Detect which cell encompasses the target text, then output its [x, y] center coordinate. 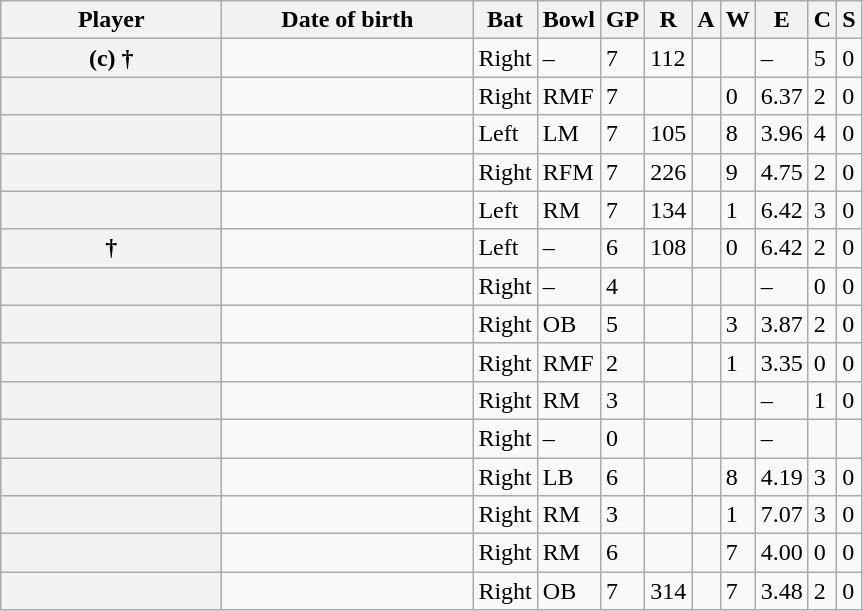
Bowl [568, 20]
9 [738, 172]
GP [622, 20]
105 [668, 134]
112 [668, 58]
R [668, 20]
W [738, 20]
7.07 [782, 515]
RFM [568, 172]
3.87 [782, 324]
Player [112, 20]
Date of birth [348, 20]
134 [668, 210]
(c) † [112, 58]
3.96 [782, 134]
314 [668, 591]
4.19 [782, 477]
S [849, 20]
4.00 [782, 553]
226 [668, 172]
6.37 [782, 96]
108 [668, 248]
A [706, 20]
LB [568, 477]
C [822, 20]
† [112, 248]
Bat [505, 20]
4.75 [782, 172]
E [782, 20]
3.48 [782, 591]
3.35 [782, 362]
LM [568, 134]
